For the text-containing cell, return its midpoint in (x, y) coordinate format. 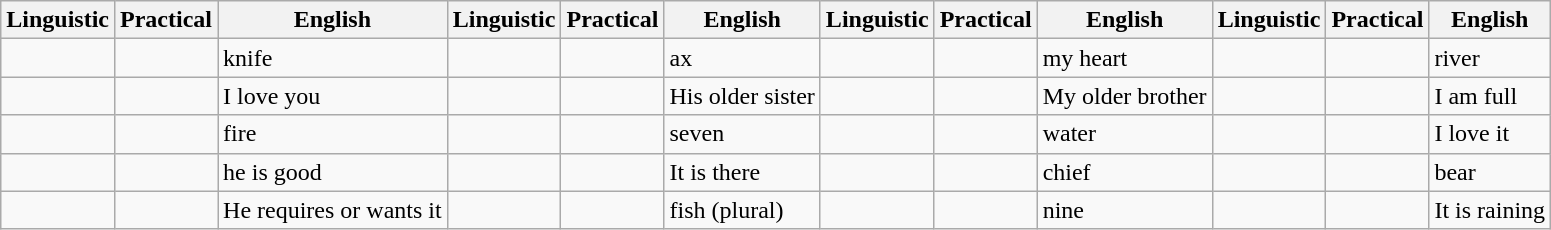
chief (1124, 172)
He requires or wants it (333, 210)
my heart (1124, 58)
water (1124, 134)
river (1490, 58)
he is good (333, 172)
fire (333, 134)
fish (plural) (742, 210)
nine (1124, 210)
seven (742, 134)
It is raining (1490, 210)
I love it (1490, 134)
It is there (742, 172)
knife (333, 58)
I am full (1490, 96)
I love you (333, 96)
ax (742, 58)
His older sister (742, 96)
My older brother (1124, 96)
bear (1490, 172)
